Locate the cell with the specified text and output its (X, Y) center coordinate. 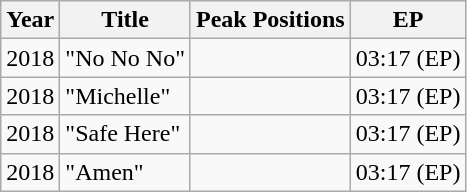
"Amen" (126, 172)
Peak Positions (270, 20)
EP (408, 20)
"Michelle" (126, 96)
Year (30, 20)
"No No No" (126, 58)
"Safe Here" (126, 134)
Title (126, 20)
